Search for the cell housing the specified text and yield its [x, y] center coordinate. 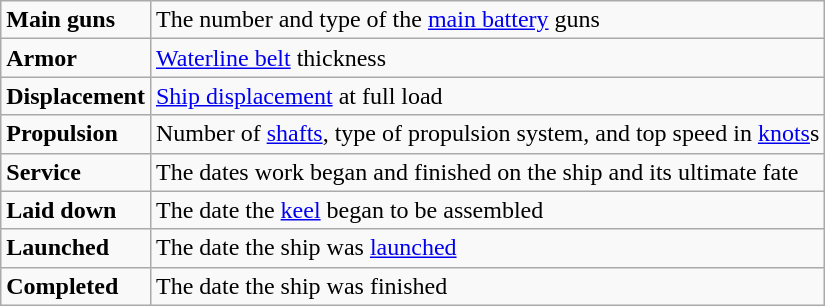
Ship displacement at full load [487, 96]
The dates work began and finished on the ship and its ultimate fate [487, 172]
The date the keel began to be assembled [487, 210]
Displacement [76, 96]
Propulsion [76, 134]
Armor [76, 58]
Launched [76, 248]
The date the ship was finished [487, 286]
Main guns [76, 20]
Laid down [76, 210]
The number and type of the main battery guns [487, 20]
Waterline belt thickness [487, 58]
Completed [76, 286]
Service [76, 172]
Number of shafts, type of propulsion system, and top speed in knotss [487, 134]
The date the ship was launched [487, 248]
